Pinpoint the cell where the given text exists, returning its [x, y] midpoint coordinate. 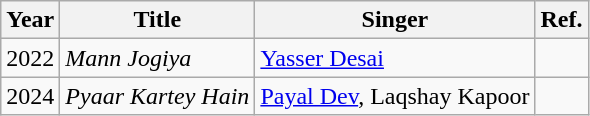
Mann Jogiya [158, 58]
2022 [30, 58]
Year [30, 20]
Singer [395, 20]
Pyaar Kartey Hain [158, 96]
Ref. [562, 20]
2024 [30, 96]
Title [158, 20]
Yasser Desai [395, 58]
Payal Dev, Laqshay Kapoor [395, 96]
